Pinpoint the cell where the given text exists, returning its (X, Y) midpoint coordinate. 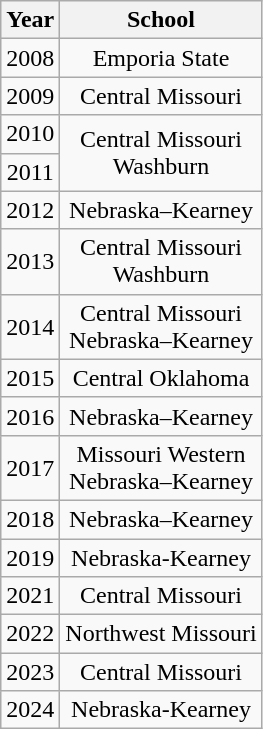
2017 (30, 468)
Northwest Missouri (161, 634)
2012 (30, 210)
Central MissouriNebraska–Kearney (161, 326)
2019 (30, 557)
Year (30, 20)
2018 (30, 519)
2013 (30, 262)
Missouri WesternNebraska–Kearney (161, 468)
Emporia State (161, 58)
2022 (30, 634)
2016 (30, 416)
2010 (30, 134)
School (161, 20)
2024 (30, 710)
2009 (30, 96)
2023 (30, 672)
2008 (30, 58)
2015 (30, 378)
2011 (30, 172)
2021 (30, 596)
2014 (30, 326)
Central Oklahoma (161, 378)
